Identify which cell holds the provided text, then report its [X, Y] central coordinate. 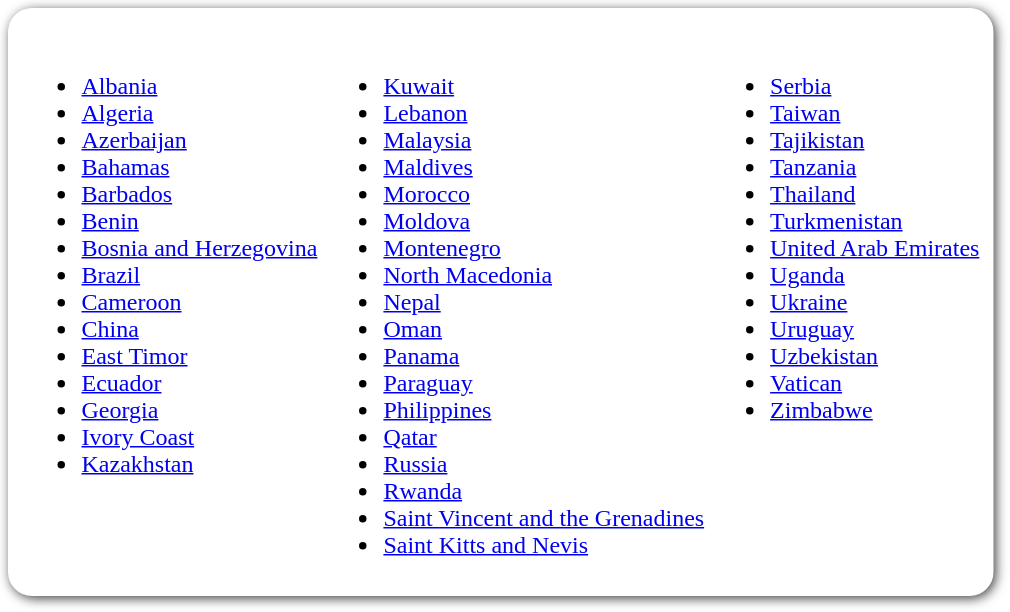
Serbia Taiwan Tajikistan Tanzania Thailand Turkmenistan United Arab Emirates Uganda Ukraine Uruguay Uzbekistan Vatican Zimbabwe [845, 302]
Albania Algeria Azerbaijan Bahamas Barbados Benin Bosnia and Herzegovina Brazil Cameroon China East Timor Ecuador Georgia Ivory Coast Kazakhstan [170, 302]
